Pinpoint the cell where the given text exists, returning its (x, y) midpoint coordinate. 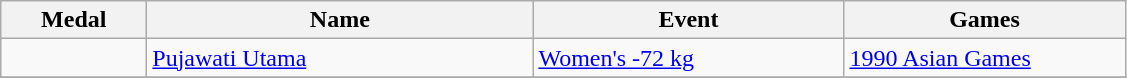
Games (984, 20)
1990 Asian Games (984, 58)
Event (688, 20)
Name (340, 20)
Women's -72 kg (688, 58)
Pujawati Utama (340, 58)
Medal (74, 20)
